For the text-containing cell, return its midpoint in [X, Y] coordinate format. 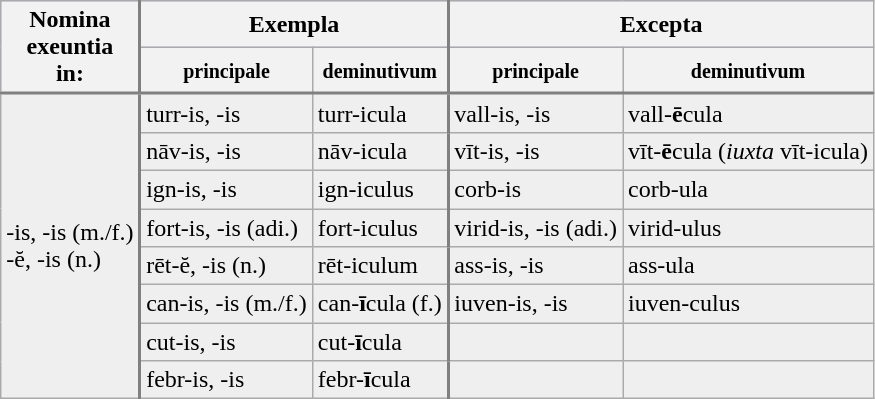
can-īcula (f.) [380, 304]
iuven-culus [748, 304]
Nomina exeuntia in: [70, 48]
ass-ula [748, 266]
iuven-is, -is [535, 304]
turr-icula [380, 114]
corb-ula [748, 189]
corb-is [535, 189]
fort-is, -is (adi.) [226, 227]
-is, -is (m./f.) -ĕ, -is (n.) [70, 246]
vall-ēcula [748, 114]
ign-iculus [380, 189]
Excepta [660, 24]
ign-is, -is [226, 189]
virid-is, -is (adi.) [535, 227]
cut-īcula [380, 342]
ass-is, -is [535, 266]
rēt-ĕ, -is (n.) [226, 266]
turr-is, -is [226, 114]
febr-īcula [380, 380]
virid-ulus [748, 227]
fort-iculus [380, 227]
cut-is, -is [226, 342]
nāv-icula [380, 151]
vīt-ēcula (iuxta vīt-icula) [748, 151]
nāv-is, -is [226, 151]
Exempla [294, 24]
febr-is, -is [226, 380]
vall-is, -is [535, 114]
rēt-iculum [380, 266]
can-is, -is (m./f.) [226, 304]
vīt-is, -is [535, 151]
